Find where the given text appears and provide that cell's center as [x, y] coordinate. 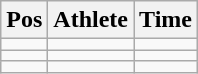
Athlete [91, 20]
Pos [24, 20]
Time [166, 20]
